Extract the [x, y] coordinate from the center of the cell holding the provided text.  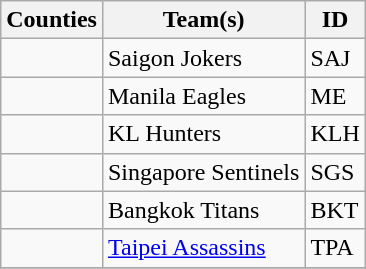
SGS [335, 172]
Singapore Sentinels [203, 172]
KL Hunters [203, 134]
BKT [335, 210]
Manila Eagles [203, 96]
Team(s) [203, 20]
KLH [335, 134]
TPA [335, 248]
ID [335, 20]
Taipei Assassins [203, 248]
Bangkok Titans [203, 210]
Counties [52, 20]
Saigon Jokers [203, 58]
ME [335, 96]
SAJ [335, 58]
